Extract the (X, Y) coordinate from the center of the cell holding the provided text.  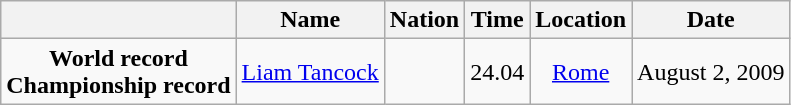
Nation (424, 20)
Liam Tancock (310, 72)
Rome (581, 72)
World record Championship record (118, 72)
August 2, 2009 (711, 72)
Date (711, 20)
Time (498, 20)
Name (310, 20)
Location (581, 20)
24.04 (498, 72)
